Provide the (X, Y) coordinate of the cell's center where the given text is located.  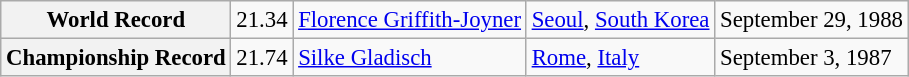
Championship Record (116, 58)
Seoul, South Korea (620, 20)
Silke Gladisch (410, 58)
World Record (116, 20)
September 29, 1988 (812, 20)
21.34 (262, 20)
Florence Griffith-Joyner (410, 20)
21.74 (262, 58)
Rome, Italy (620, 58)
September 3, 1987 (812, 58)
